Return (x, y) of the center of cell containing provided text 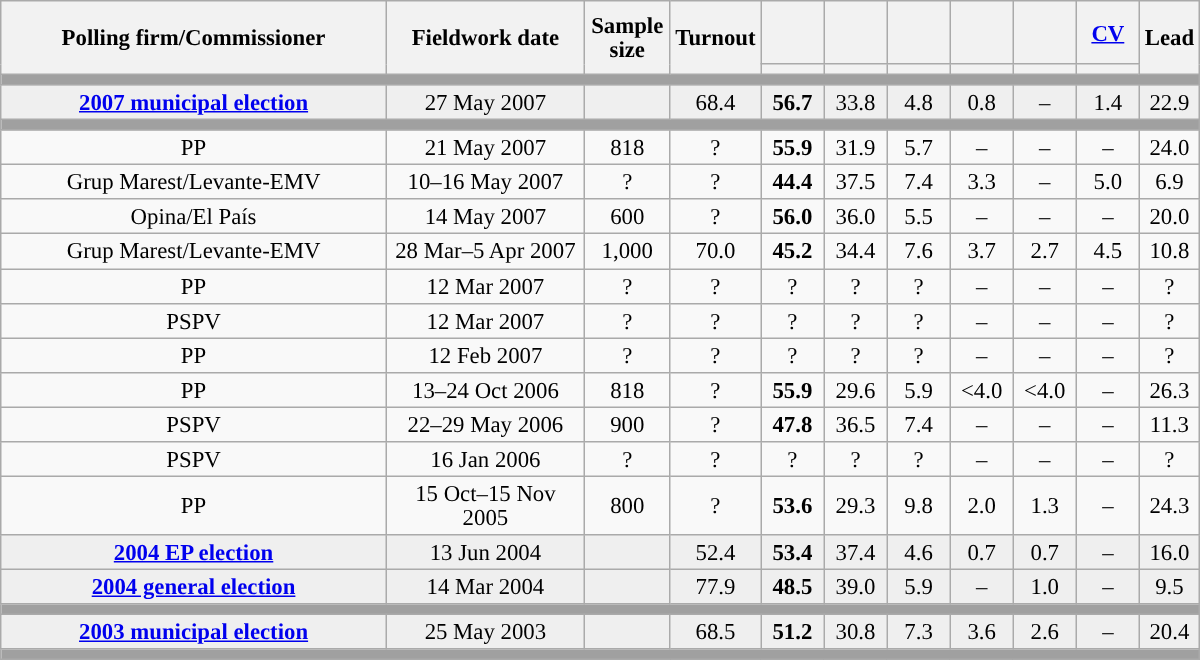
24.3 (1169, 506)
2004 general election (194, 586)
30.8 (856, 632)
3.3 (982, 182)
48.5 (792, 586)
77.9 (716, 586)
2003 municipal election (194, 632)
6.9 (1169, 182)
68.4 (716, 102)
47.8 (792, 424)
Turnout (716, 38)
2004 EP election (194, 552)
12 Feb 2007 (485, 356)
70.0 (716, 252)
CV (1108, 32)
31.9 (856, 148)
16.0 (1169, 552)
28 Mar–5 Apr 2007 (485, 252)
13–24 Oct 2006 (485, 390)
10–16 May 2007 (485, 182)
4.6 (918, 552)
2.0 (982, 506)
9.5 (1169, 586)
45.2 (792, 252)
800 (627, 506)
39.0 (856, 586)
21 May 2007 (485, 148)
34.4 (856, 252)
4.5 (1108, 252)
20.4 (1169, 632)
1.4 (1108, 102)
1.3 (1044, 506)
14 May 2007 (485, 218)
44.4 (792, 182)
36.0 (856, 218)
7.3 (918, 632)
68.5 (716, 632)
2.7 (1044, 252)
2.6 (1044, 632)
Sample size (627, 38)
52.4 (716, 552)
5.0 (1108, 182)
22–29 May 2006 (485, 424)
13 Jun 2004 (485, 552)
1.0 (1044, 586)
26.3 (1169, 390)
36.5 (856, 424)
14 Mar 2004 (485, 586)
11.3 (1169, 424)
3.7 (982, 252)
53.4 (792, 552)
33.8 (856, 102)
22.9 (1169, 102)
16 Jan 2006 (485, 460)
29.3 (856, 506)
29.6 (856, 390)
Opina/El País (194, 218)
2007 municipal election (194, 102)
25 May 2003 (485, 632)
900 (627, 424)
37.5 (856, 182)
Lead (1169, 38)
Polling firm/Commissioner (194, 38)
9.8 (918, 506)
24.0 (1169, 148)
600 (627, 218)
20.0 (1169, 218)
5.7 (918, 148)
56.0 (792, 218)
3.6 (982, 632)
5.5 (918, 218)
37.4 (856, 552)
1,000 (627, 252)
0.8 (982, 102)
15 Oct–15 Nov 2005 (485, 506)
53.6 (792, 506)
Fieldwork date (485, 38)
56.7 (792, 102)
10.8 (1169, 252)
51.2 (792, 632)
4.8 (918, 102)
27 May 2007 (485, 102)
7.6 (918, 252)
